Determine the [x, y] coordinate at the center of the cell enclosing the given text.  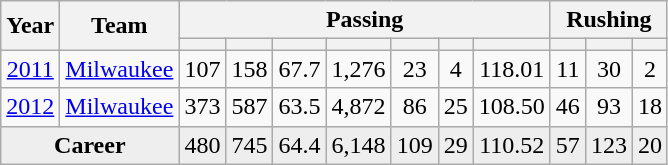
30 [608, 69]
63.5 [300, 107]
2 [650, 69]
373 [202, 107]
Passing [364, 20]
4,872 [358, 107]
Career [90, 145]
110.52 [512, 145]
587 [250, 107]
108.50 [512, 107]
20 [650, 145]
57 [568, 145]
123 [608, 145]
23 [414, 69]
158 [250, 69]
Team [120, 26]
107 [202, 69]
4 [456, 69]
2011 [30, 69]
Rushing [608, 20]
118.01 [512, 69]
67.7 [300, 69]
Year [30, 26]
18 [650, 107]
109 [414, 145]
2012 [30, 107]
93 [608, 107]
6,148 [358, 145]
1,276 [358, 69]
480 [202, 145]
25 [456, 107]
46 [568, 107]
64.4 [300, 145]
745 [250, 145]
29 [456, 145]
86 [414, 107]
11 [568, 69]
